Determine the [X, Y] coordinate at the center of the cell enclosing the given text.  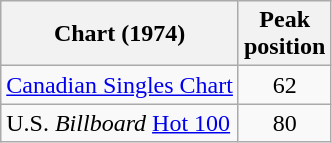
Chart (1974) [120, 34]
U.S. Billboard Hot 100 [120, 123]
62 [284, 85]
Peakposition [284, 34]
80 [284, 123]
Canadian Singles Chart [120, 85]
